Capture the cell that displays the provided text and extract its (x, y) central coordinate. 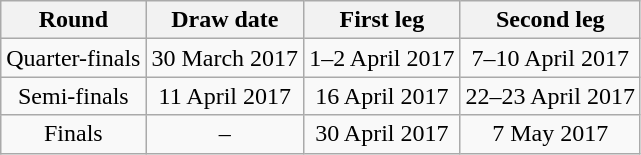
30 April 2017 (382, 134)
7–10 April 2017 (550, 58)
Quarter-finals (74, 58)
7 May 2017 (550, 134)
– (225, 134)
30 March 2017 (225, 58)
Round (74, 20)
22–23 April 2017 (550, 96)
Semi-finals (74, 96)
11 April 2017 (225, 96)
First leg (382, 20)
1–2 April 2017 (382, 58)
Finals (74, 134)
Draw date (225, 20)
Second leg (550, 20)
16 April 2017 (382, 96)
